From the cell containing the given text, extract its center point as [X, Y] coordinate. 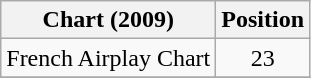
Position [263, 20]
23 [263, 58]
Chart (2009) [108, 20]
French Airplay Chart [108, 58]
